Determine the [x, y] coordinate at the center of the cell enclosing the given text.  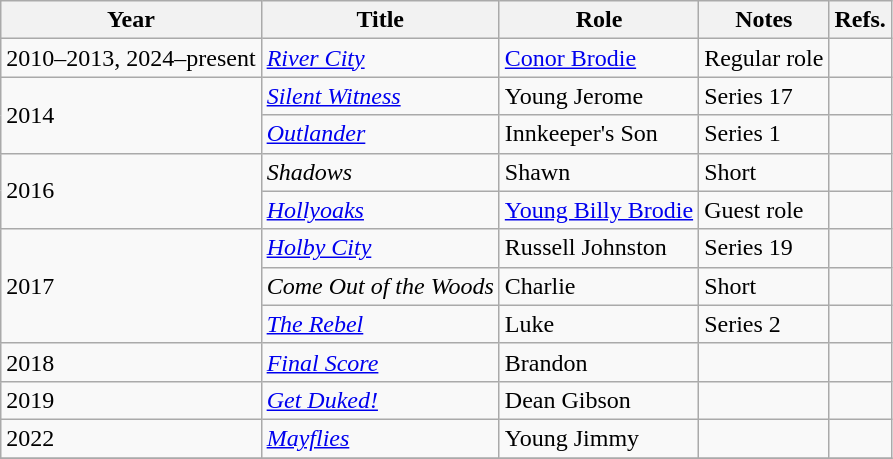
Year [131, 20]
Shawn [598, 172]
Guest role [764, 210]
Russell Johnston [598, 248]
Series 19 [764, 248]
Luke [598, 324]
Outlander [380, 134]
Title [380, 20]
Series 17 [764, 96]
Get Duked! [380, 400]
Holby City [380, 248]
Young Jimmy [598, 438]
Series 2 [764, 324]
Mayflies [380, 438]
Notes [764, 20]
Silent Witness [380, 96]
Charlie [598, 286]
Shadows [380, 172]
Hollyoaks [380, 210]
2022 [131, 438]
River City [380, 58]
Final Score [380, 362]
2010–2013, 2024–present [131, 58]
Come Out of the Woods [380, 286]
2019 [131, 400]
2014 [131, 115]
2016 [131, 191]
The Rebel [380, 324]
Conor Brodie [598, 58]
Role [598, 20]
Young Billy Brodie [598, 210]
Innkeeper's Son [598, 134]
Regular role [764, 58]
Young Jerome [598, 96]
Dean Gibson [598, 400]
Brandon [598, 362]
Refs. [860, 20]
2018 [131, 362]
Series 1 [764, 134]
2017 [131, 286]
